Scan for the cell matching the given text and deliver its (X, Y) coordinate at center. 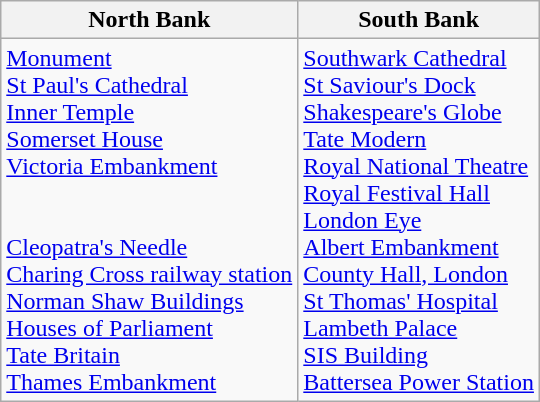
North Bank (150, 20)
South Bank (419, 20)
